Provide the [x, y] coordinate of the cell's center where the given text is located.  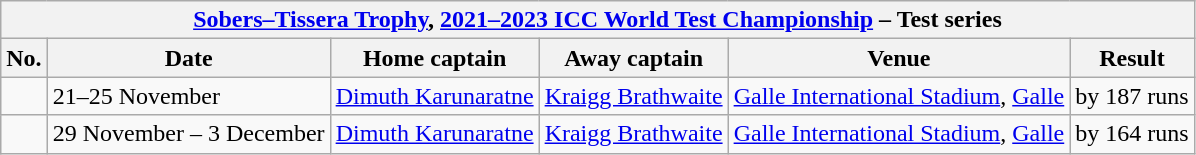
Sobers–Tissera Trophy, 2021–2023 ICC World Test Championship – Test series [598, 20]
by 164 runs [1132, 134]
29 November – 3 December [188, 134]
Result [1132, 58]
No. [24, 58]
21–25 November [188, 96]
Date [188, 58]
Home captain [434, 58]
Away captain [634, 58]
by 187 runs [1132, 96]
Venue [899, 58]
